Find where the given text appears and provide that cell's center as (x, y) coordinate. 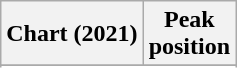
Peakposition (189, 34)
Chart (2021) (72, 34)
